For the text-containing cell, return its midpoint in [x, y] coordinate format. 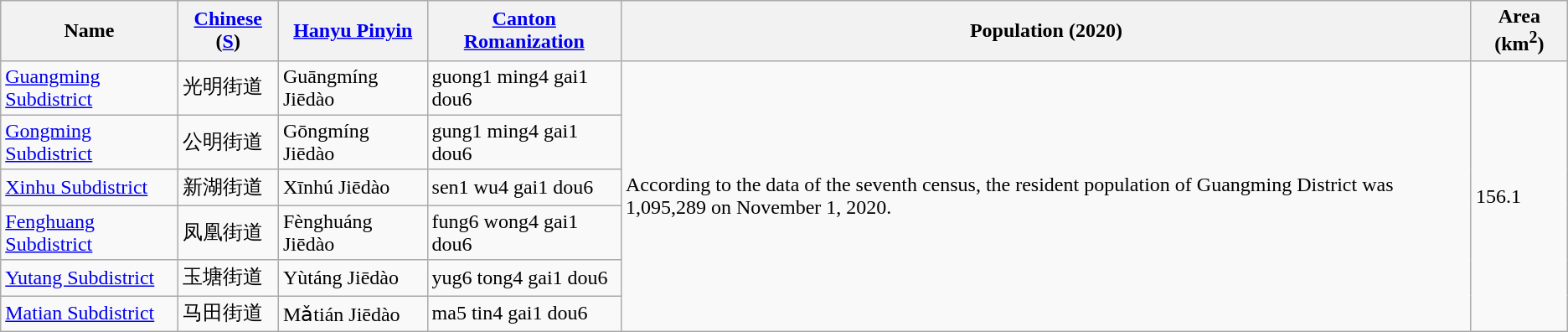
Area (km2) [1519, 31]
玉塘街道 [228, 278]
光明街道 [228, 87]
Guāngmíng Jiēdào [353, 87]
Gongming Subdistrict [89, 143]
Population (2020) [1045, 31]
Xinhu Subdistrict [89, 188]
Hanyu Pinyin [353, 31]
fung6 wong4 gai1 dou6 [524, 233]
凤凰街道 [228, 233]
Chinese (S) [228, 31]
新湖街道 [228, 188]
Gōngmíng Jiēdào [353, 143]
Matian Subdistrict [89, 314]
Fènghuáng Jiēdào [353, 233]
sen1 wu4 gai1 dou6 [524, 188]
According to the data of the seventh census, the resident population of Guangming District was 1,095,289 on November 1, 2020. [1045, 196]
yug6 tong4 gai1 dou6 [524, 278]
ma5 tin4 gai1 dou6 [524, 314]
Yùtáng Jiēdào [353, 278]
马田街道 [228, 314]
Guangming Subdistrict [89, 87]
Yutang Subdistrict [89, 278]
guong1 ming4 gai1 dou6 [524, 87]
Mǎtián Jiēdào [353, 314]
156.1 [1519, 196]
Canton Romanization [524, 31]
gung1 ming4 gai1 dou6 [524, 143]
公明街道 [228, 143]
Fenghuang Subdistrict [89, 233]
Name [89, 31]
Xīnhú Jiēdào [353, 188]
